For the text-containing cell, return its midpoint in [x, y] coordinate format. 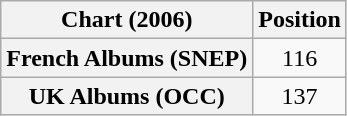
137 [300, 96]
UK Albums (OCC) [127, 96]
116 [300, 58]
Chart (2006) [127, 20]
Position [300, 20]
French Albums (SNEP) [127, 58]
